Pinpoint the cell where the given text exists, returning its (X, Y) midpoint coordinate. 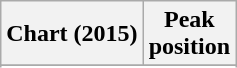
Peakposition (189, 34)
Chart (2015) (72, 34)
